Return [X, Y] of the center of cell containing provided text 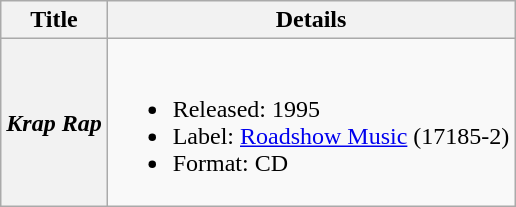
Title [54, 20]
Released: 1995Label: Roadshow Music (17185-2)Format: CD [311, 122]
Details [311, 20]
Krap Rap [54, 122]
